Scan for the cell matching the given text and deliver its [X, Y] coordinate at center. 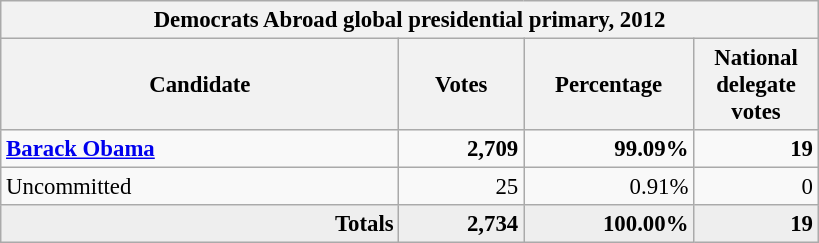
100.00% [609, 224]
Votes [462, 85]
0 [756, 187]
National delegate votes [756, 85]
99.09% [609, 149]
0.91% [609, 187]
25 [462, 187]
Democrats Abroad global presidential primary, 2012 [410, 20]
Barack Obama [200, 149]
Totals [200, 224]
Candidate [200, 85]
2,734 [462, 224]
Percentage [609, 85]
Uncommitted [200, 187]
2,709 [462, 149]
